Detect which cell encompasses the target text, then output its [X, Y] center coordinate. 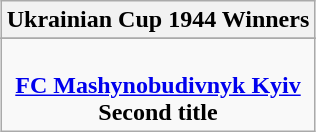
Ukrainian Cup 1944 Winners [158, 20]
FC Mashynobudivnyk KyivSecond title [158, 85]
